Determine the [x, y] coordinate at the center of the cell enclosing the given text.  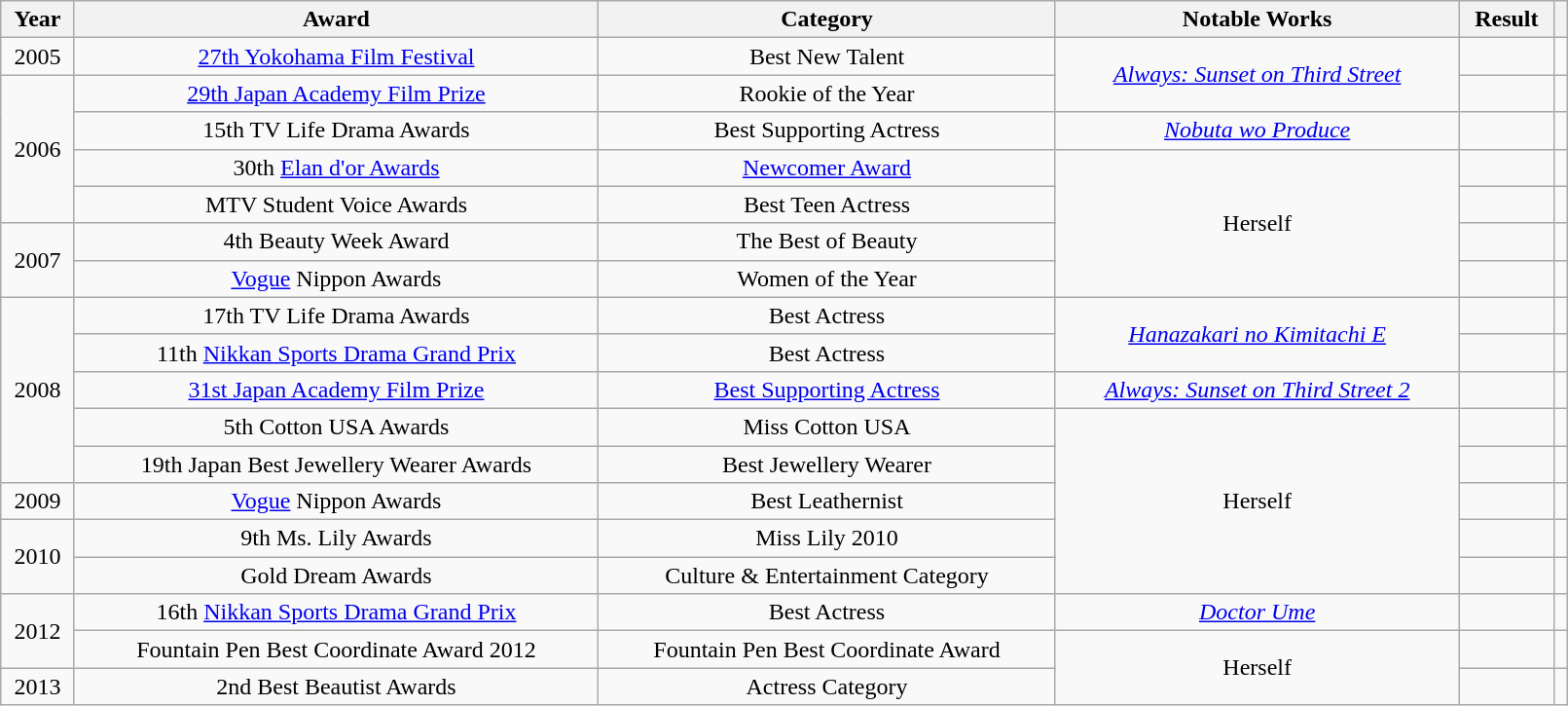
MTV Student Voice Awards [337, 204]
2nd Best Beautist Awards [337, 687]
2009 [37, 502]
2007 [37, 260]
2013 [37, 687]
9th Ms. Lily Awards [337, 539]
Best Leathernist [827, 502]
2010 [37, 557]
2012 [37, 631]
The Best of Beauty [827, 242]
Fountain Pen Best Coordinate Award 2012 [337, 650]
Newcomer Award [827, 167]
Notable Works [1258, 19]
11th Nikkan Sports Drama Grand Prix [337, 353]
Gold Dream Awards [337, 576]
27th Yokohama Film Festival [337, 56]
Always: Sunset on Third Street 2 [1258, 390]
Miss Lily 2010 [827, 539]
16th Nikkan Sports Drama Grand Prix [337, 613]
30th Elan d'or Awards [337, 167]
Best New Talent [827, 56]
Award [337, 19]
Year [37, 19]
Fountain Pen Best Coordinate Award [827, 650]
2008 [37, 390]
Best Teen Actress [827, 204]
17th TV Life Drama Awards [337, 316]
Always: Sunset on Third Street [1258, 75]
Culture & Entertainment Category [827, 576]
Women of the Year [827, 279]
Result [1507, 19]
Miss Cotton USA [827, 427]
2005 [37, 56]
29th Japan Academy Film Prize [337, 93]
4th Beauty Week Award [337, 242]
5th Cotton USA Awards [337, 427]
Category [827, 19]
15th TV Life Drama Awards [337, 130]
Hanazakari no Kimitachi E [1258, 334]
Actress Category [827, 687]
Rookie of the Year [827, 93]
2006 [37, 149]
Doctor Ume [1258, 613]
Nobuta wo Produce [1258, 130]
19th Japan Best Jewellery Wearer Awards [337, 464]
31st Japan Academy Film Prize [337, 390]
Best Jewellery Wearer [827, 464]
